Provide the [X, Y] coordinate of the cell's center where the given text is located.  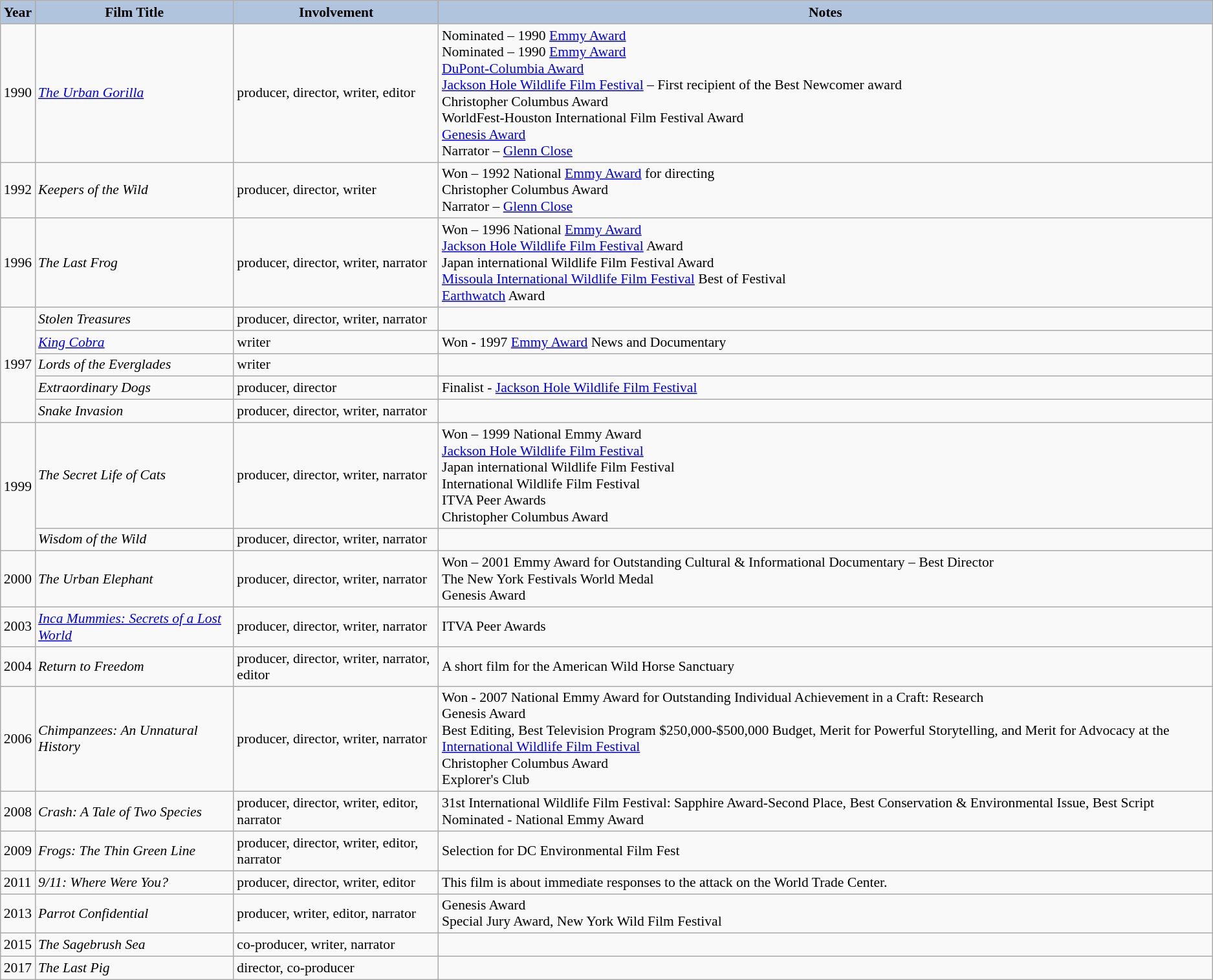
Wisdom of the Wild [135, 539]
2011 [18, 882]
1999 [18, 486]
2015 [18, 945]
Snake Invasion [135, 411]
Lords of the Everglades [135, 365]
producer, director, writer [336, 190]
Notes [825, 12]
Return to Freedom [135, 666]
2013 [18, 913]
1992 [18, 190]
Inca Mummies: Secrets of a Lost World [135, 627]
Year [18, 12]
Involvement [336, 12]
2008 [18, 811]
Finalist - Jackson Hole Wildlife Film Festival [825, 388]
Extraordinary Dogs [135, 388]
1996 [18, 263]
co-producer, writer, narrator [336, 945]
The Sagebrush Sea [135, 945]
Chimpanzees: An Unnatural History [135, 739]
9/11: Where Were You? [135, 882]
1997 [18, 365]
producer, director [336, 388]
A short film for the American Wild Horse Sanctuary [825, 666]
The Last Frog [135, 263]
1990 [18, 93]
producer, director, writer, narrator, editor [336, 666]
Won – 1992 National Emmy Award for directingChristopher Columbus AwardNarrator – Glenn Close [825, 190]
ITVA Peer Awards [825, 627]
King Cobra [135, 342]
Stolen Treasures [135, 319]
Frogs: The Thin Green Line [135, 851]
This film is about immediate responses to the attack on the World Trade Center. [825, 882]
2004 [18, 666]
producer, writer, editor, narrator [336, 913]
2006 [18, 739]
2003 [18, 627]
The Urban Elephant [135, 580]
Won - 1997 Emmy Award News and Documentary [825, 342]
The Urban Gorilla [135, 93]
The Secret Life of Cats [135, 475]
The Last Pig [135, 968]
2017 [18, 968]
Selection for DC Environmental Film Fest [825, 851]
Won – 2001 Emmy Award for Outstanding Cultural & Informational Documentary – Best Director The New York Festivals World MedalGenesis Award [825, 580]
2009 [18, 851]
Crash: A Tale of Two Species [135, 811]
Film Title [135, 12]
2000 [18, 580]
director, co-producer [336, 968]
Parrot Confidential [135, 913]
Genesis Award Special Jury Award, New York Wild Film Festival [825, 913]
Keepers of the Wild [135, 190]
